Identify which cell holds the provided text, then report its (x, y) central coordinate. 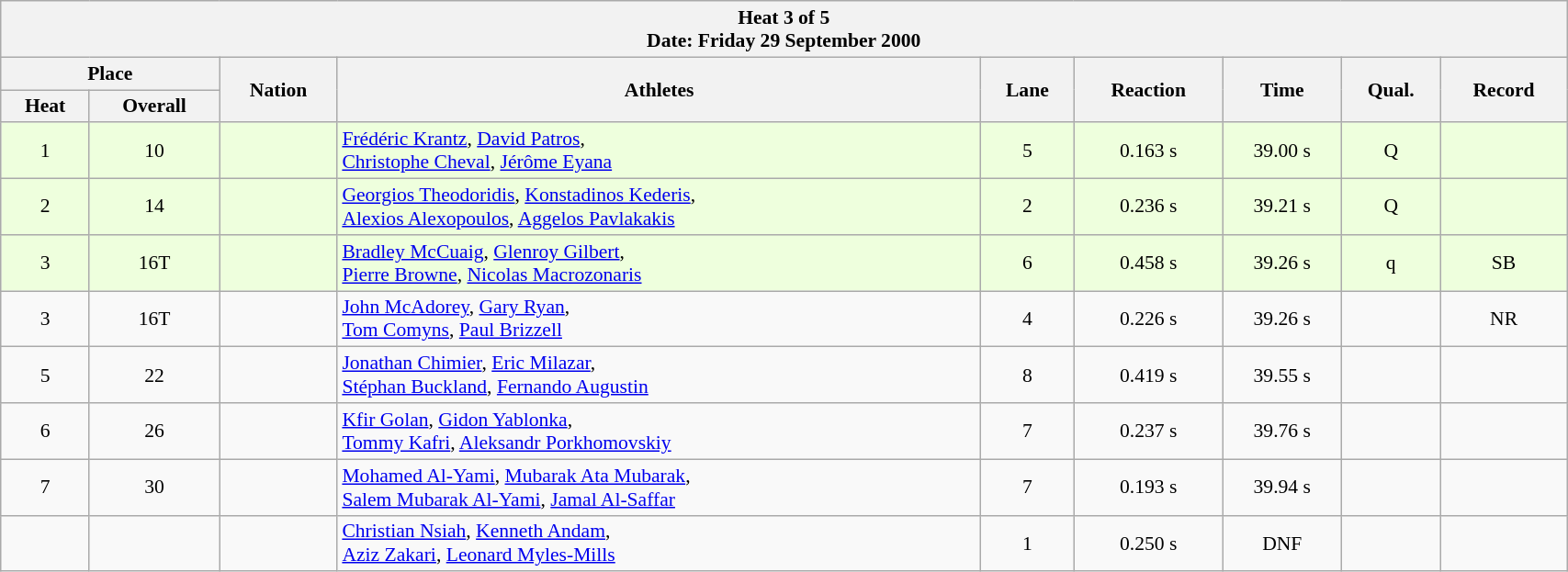
Frédéric Krantz, David Patros, Christophe Cheval, Jérôme Eyana (660, 151)
Heat (46, 107)
John McAdorey, Gary Ryan, Tom Comyns, Paul Brizzell (660, 320)
39.00 s (1282, 151)
Mohamed Al-Yami, Mubarak Ata Mubarak, Salem Mubarak Al-Yami, Jamal Al-Saffar (660, 487)
Place (110, 73)
14 (154, 207)
39.21 s (1282, 207)
NR (1503, 320)
8 (1027, 375)
Overall (154, 107)
0.193 s (1148, 487)
0.237 s (1148, 432)
Record (1503, 90)
DNF (1282, 544)
Time (1282, 90)
Nation (279, 90)
Qual. (1391, 90)
Georgios Theodoridis, Konstadinos Kederis, Alexios Alexopoulos, Aggelos Pavlakakis (660, 207)
22 (154, 375)
Reaction (1148, 90)
Kfir Golan, Gidon Yablonka, Tommy Kafri, Aleksandr Porkhomovskiy (660, 432)
0.458 s (1148, 263)
q (1391, 263)
0.419 s (1148, 375)
Jonathan Chimier, Eric Milazar, Stéphan Buckland, Fernando Augustin (660, 375)
0.250 s (1148, 544)
0.163 s (1148, 151)
26 (154, 432)
Christian Nsiah, Kenneth Andam, Aziz Zakari, Leonard Myles-Mills (660, 544)
Athletes (660, 90)
0.226 s (1148, 320)
Bradley McCuaig, Glenroy Gilbert, Pierre Browne, Nicolas Macrozonaris (660, 263)
Heat 3 of 5 Date: Friday 29 September 2000 (784, 29)
39.55 s (1282, 375)
4 (1027, 320)
SB (1503, 263)
30 (154, 487)
Lane (1027, 90)
10 (154, 151)
39.94 s (1282, 487)
0.236 s (1148, 207)
39.76 s (1282, 432)
